For the text-containing cell, return its midpoint in [X, Y] coordinate format. 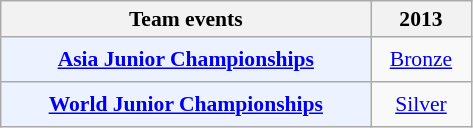
2013 [421, 19]
Silver [421, 104]
Team events [186, 19]
Bronze [421, 60]
World Junior Championships [186, 104]
Asia Junior Championships [186, 60]
